Detect which cell encompasses the target text, then output its [x, y] center coordinate. 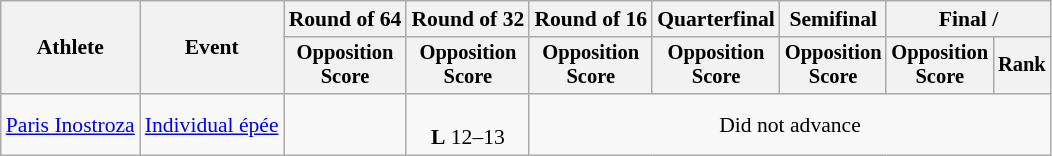
Athlete [70, 48]
Round of 32 [468, 19]
Paris Inostroza [70, 124]
L 12–13 [468, 124]
Rank [1022, 66]
Did not advance [790, 124]
Round of 16 [590, 19]
Event [212, 48]
Round of 64 [346, 19]
Final / [968, 19]
Semifinal [834, 19]
Individual épée [212, 124]
Quarterfinal [716, 19]
